Locate the cell with the specified text and output its (X, Y) center coordinate. 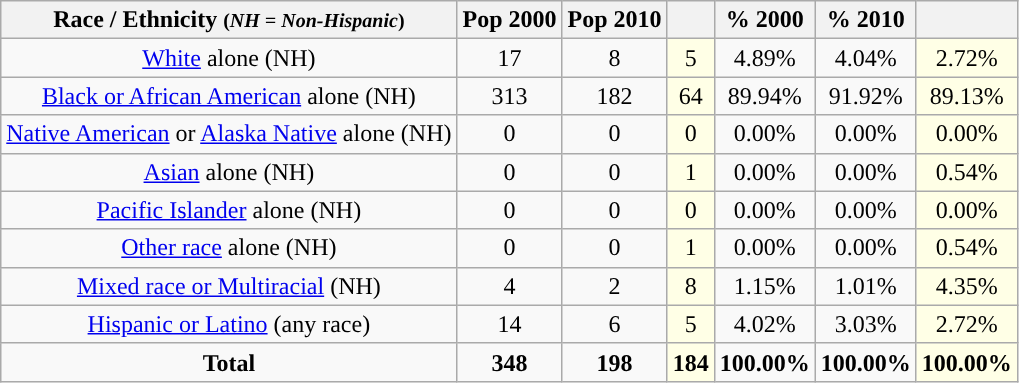
3.03% (866, 324)
348 (510, 362)
% 2000 (764, 20)
Mixed race or Multiracial (NH) (229, 286)
Total (229, 362)
313 (510, 96)
4 (510, 286)
184 (690, 362)
6 (614, 324)
17 (510, 58)
64 (690, 96)
89.94% (764, 96)
% 2010 (866, 20)
Pop 2010 (614, 20)
198 (614, 362)
4.04% (866, 58)
Pacific Islander alone (NH) (229, 210)
4.35% (966, 286)
Pop 2000 (510, 20)
182 (614, 96)
Race / Ethnicity (NH = Non-Hispanic) (229, 20)
Native American or Alaska Native alone (NH) (229, 134)
1.01% (866, 286)
2 (614, 286)
4.02% (764, 324)
Other race alone (NH) (229, 248)
Black or African American alone (NH) (229, 96)
1.15% (764, 286)
89.13% (966, 96)
Asian alone (NH) (229, 172)
White alone (NH) (229, 58)
4.89% (764, 58)
91.92% (866, 96)
Hispanic or Latino (any race) (229, 324)
14 (510, 324)
